Output the [x, y] coordinate of the center of the cell containing the given text.  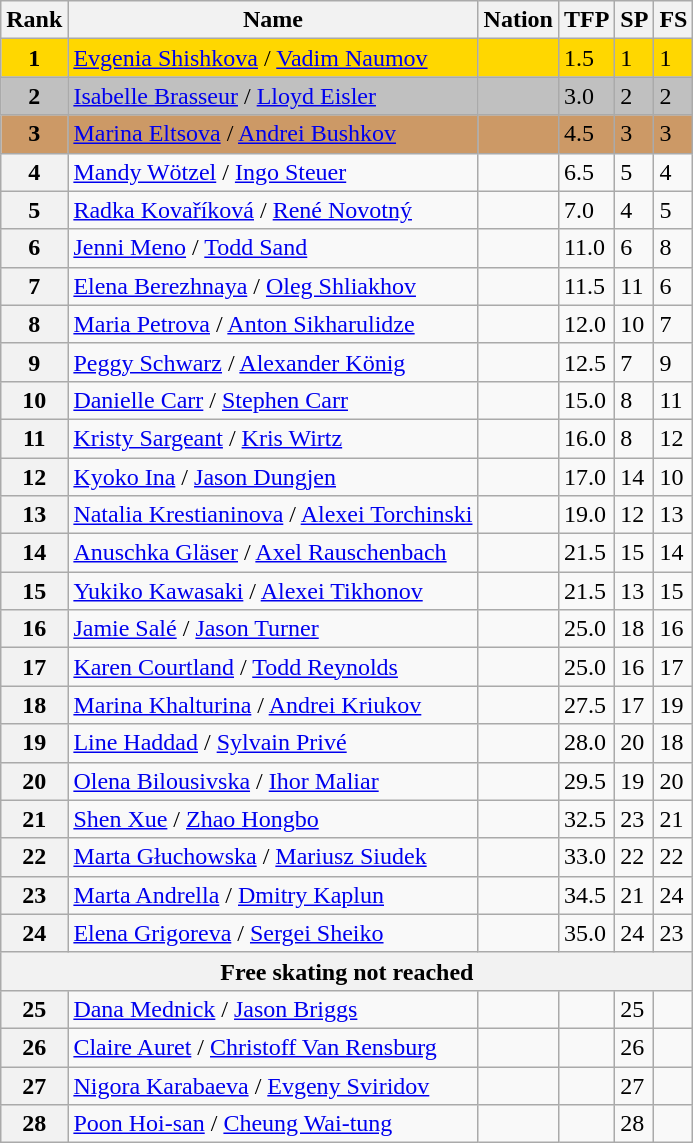
15.0 [586, 400]
6.5 [586, 172]
Jenni Meno / Todd Sand [273, 248]
27.5 [586, 705]
Anuschka Gläser / Axel Rauschenbach [273, 553]
32.5 [586, 819]
Maria Petrova / Anton Sikharulidze [273, 324]
FS [674, 20]
Elena Berezhnaya / Oleg Shliakhov [273, 286]
Marina Eltsova / Andrei Bushkov [273, 134]
Danielle Carr / Stephen Carr [273, 400]
11.0 [586, 248]
12.0 [586, 324]
SP [634, 20]
Peggy Schwarz / Alexander König [273, 362]
Claire Auret / Christoff Van Rensburg [273, 1047]
Shen Xue / Zhao Hongbo [273, 819]
12.5 [586, 362]
Name [273, 20]
Natalia Krestianinova / Alexei Torchinski [273, 515]
Marta Andrella / Dmitry Kaplun [273, 895]
Isabelle Brasseur / Lloyd Eisler [273, 96]
34.5 [586, 895]
1.5 [586, 58]
Kyoko Ina / Jason Dungjen [273, 477]
Evgenia Shishkova / Vadim Naumov [273, 58]
11.5 [586, 286]
Radka Kovaříková / René Novotný [273, 210]
Rank [34, 20]
Nigora Karabaeva / Evgeny Sviridov [273, 1085]
29.5 [586, 781]
33.0 [586, 857]
35.0 [586, 933]
28.0 [586, 743]
Jamie Salé / Jason Turner [273, 629]
3.0 [586, 96]
Poon Hoi-san / Cheung Wai-tung [273, 1124]
19.0 [586, 515]
Elena Grigoreva / Sergei Sheiko [273, 933]
Karen Courtland / Todd Reynolds [273, 667]
Free skating not reached [347, 971]
Marina Khalturina / Andrei Kriukov [273, 705]
Nation [518, 20]
Olena Bilousivska / Ihor Maliar [273, 781]
TFP [586, 20]
Line Haddad / Sylvain Privé [273, 743]
Kristy Sargeant / Kris Wirtz [273, 438]
16.0 [586, 438]
Dana Mednick / Jason Briggs [273, 1009]
4.5 [586, 134]
7.0 [586, 210]
17.0 [586, 477]
Marta Głuchowska / Mariusz Siudek [273, 857]
Mandy Wötzel / Ingo Steuer [273, 172]
Yukiko Kawasaki / Alexei Tikhonov [273, 591]
